Pinpoint the cell where the given text exists, returning its (x, y) midpoint coordinate. 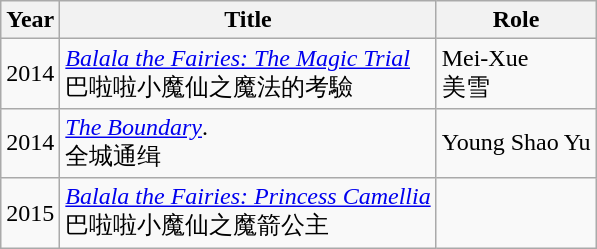
Balala the Fairies: Princess Camellia巴啦啦小魔仙之魔箭公主 (248, 213)
Role (516, 20)
Title (248, 20)
Year (30, 20)
Balala the Fairies: The Magic Trial巴啦啦小魔仙之魔法的考驗 (248, 74)
Young Shao Yu (516, 143)
The Boundary.全城通缉 (248, 143)
2015 (30, 213)
Mei-Xue美雪 (516, 74)
